Capture the cell that displays the provided text and extract its [x, y] central coordinate. 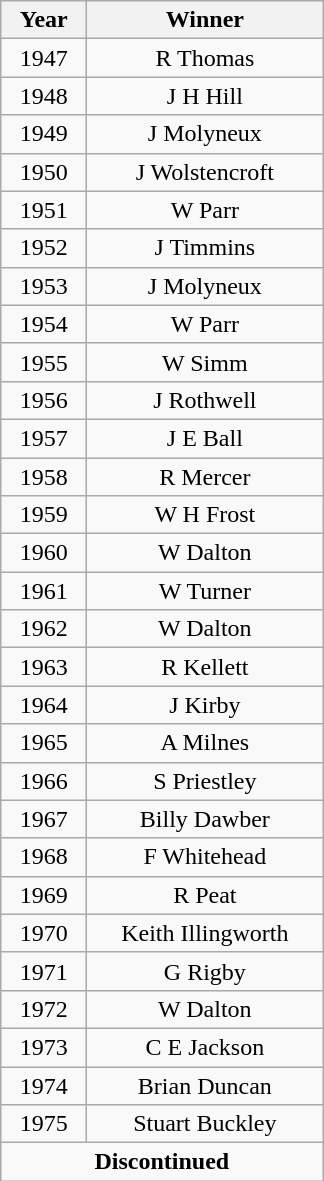
1962 [44, 629]
1965 [44, 743]
J Timmins [205, 248]
Brian Duncan [205, 1085]
1963 [44, 667]
F Whitehead [205, 857]
1970 [44, 933]
R Peat [205, 895]
1951 [44, 210]
S Priestley [205, 781]
W Simm [205, 362]
1958 [44, 477]
A Milnes [205, 743]
1954 [44, 324]
Billy Dawber [205, 819]
J H Hill [205, 96]
1959 [44, 515]
R Thomas [205, 58]
1953 [44, 286]
1971 [44, 971]
R Kellett [205, 667]
G Rigby [205, 971]
1955 [44, 362]
J Wolstencroft [205, 172]
J Rothwell [205, 400]
1973 [44, 1047]
C E Jackson [205, 1047]
1952 [44, 248]
1960 [44, 553]
1969 [44, 895]
J Kirby [205, 705]
1972 [44, 1009]
W H Frost [205, 515]
1964 [44, 705]
1975 [44, 1124]
1966 [44, 781]
1950 [44, 172]
1947 [44, 58]
1961 [44, 591]
W Turner [205, 591]
1956 [44, 400]
Keith Illingworth [205, 933]
J E Ball [205, 438]
1974 [44, 1085]
1948 [44, 96]
Stuart Buckley [205, 1124]
Winner [205, 20]
Discontinued [162, 1162]
1968 [44, 857]
1949 [44, 134]
1957 [44, 438]
1967 [44, 819]
Year [44, 20]
R Mercer [205, 477]
